For the text-containing cell, return its midpoint in [X, Y] coordinate format. 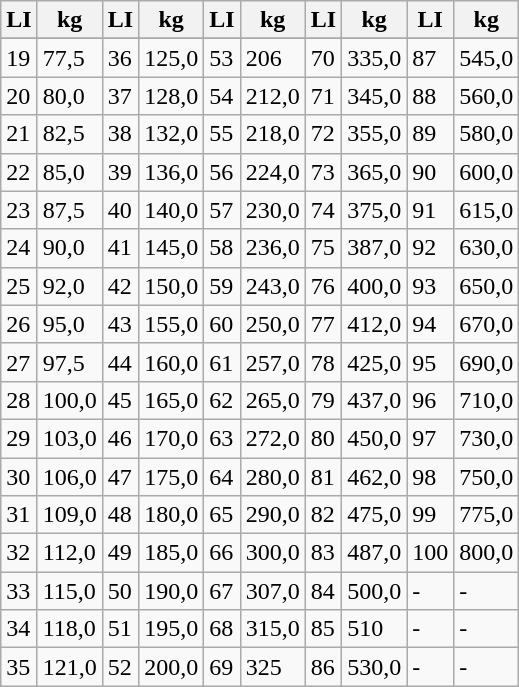
150,0 [172, 286]
92,0 [70, 286]
90,0 [70, 248]
88 [430, 96]
66 [222, 553]
132,0 [172, 134]
545,0 [486, 58]
48 [120, 515]
82 [323, 515]
99 [430, 515]
46 [120, 438]
800,0 [486, 553]
175,0 [172, 477]
600,0 [486, 172]
56 [222, 172]
412,0 [374, 324]
25 [19, 286]
775,0 [486, 515]
27 [19, 362]
95,0 [70, 324]
95 [430, 362]
77,5 [70, 58]
106,0 [70, 477]
121,0 [70, 667]
97,5 [70, 362]
93 [430, 286]
42 [120, 286]
80,0 [70, 96]
26 [19, 324]
125,0 [172, 58]
19 [19, 58]
67 [222, 591]
462,0 [374, 477]
730,0 [486, 438]
51 [120, 629]
82,5 [70, 134]
78 [323, 362]
32 [19, 553]
64 [222, 477]
37 [120, 96]
345,0 [374, 96]
530,0 [374, 667]
90 [430, 172]
450,0 [374, 438]
425,0 [374, 362]
34 [19, 629]
87 [430, 58]
91 [430, 210]
63 [222, 438]
74 [323, 210]
112,0 [70, 553]
50 [120, 591]
20 [19, 96]
22 [19, 172]
77 [323, 324]
750,0 [486, 477]
387,0 [374, 248]
21 [19, 134]
100,0 [70, 400]
560,0 [486, 96]
128,0 [172, 96]
69 [222, 667]
68 [222, 629]
62 [222, 400]
72 [323, 134]
650,0 [486, 286]
115,0 [70, 591]
230,0 [272, 210]
47 [120, 477]
87,5 [70, 210]
92 [430, 248]
335,0 [374, 58]
41 [120, 248]
89 [430, 134]
475,0 [374, 515]
73 [323, 172]
136,0 [172, 172]
76 [323, 286]
100 [430, 553]
71 [323, 96]
272,0 [272, 438]
670,0 [486, 324]
690,0 [486, 362]
290,0 [272, 515]
40 [120, 210]
224,0 [272, 172]
615,0 [486, 210]
710,0 [486, 400]
257,0 [272, 362]
160,0 [172, 362]
55 [222, 134]
97 [430, 438]
38 [120, 134]
218,0 [272, 134]
212,0 [272, 96]
23 [19, 210]
190,0 [172, 591]
30 [19, 477]
140,0 [172, 210]
206 [272, 58]
81 [323, 477]
355,0 [374, 134]
24 [19, 248]
61 [222, 362]
39 [120, 172]
94 [430, 324]
307,0 [272, 591]
54 [222, 96]
185,0 [172, 553]
43 [120, 324]
510 [374, 629]
145,0 [172, 248]
300,0 [272, 553]
44 [120, 362]
375,0 [374, 210]
437,0 [374, 400]
165,0 [172, 400]
80 [323, 438]
36 [120, 58]
84 [323, 591]
96 [430, 400]
45 [120, 400]
29 [19, 438]
49 [120, 553]
85,0 [70, 172]
52 [120, 667]
60 [222, 324]
365,0 [374, 172]
58 [222, 248]
265,0 [272, 400]
170,0 [172, 438]
280,0 [272, 477]
65 [222, 515]
83 [323, 553]
487,0 [374, 553]
33 [19, 591]
57 [222, 210]
86 [323, 667]
75 [323, 248]
103,0 [70, 438]
53 [222, 58]
180,0 [172, 515]
70 [323, 58]
35 [19, 667]
500,0 [374, 591]
325 [272, 667]
580,0 [486, 134]
31 [19, 515]
155,0 [172, 324]
250,0 [272, 324]
28 [19, 400]
315,0 [272, 629]
243,0 [272, 286]
630,0 [486, 248]
200,0 [172, 667]
59 [222, 286]
400,0 [374, 286]
236,0 [272, 248]
85 [323, 629]
98 [430, 477]
195,0 [172, 629]
79 [323, 400]
118,0 [70, 629]
109,0 [70, 515]
